Extract the (x, y) coordinate from the center of the cell holding the provided text.  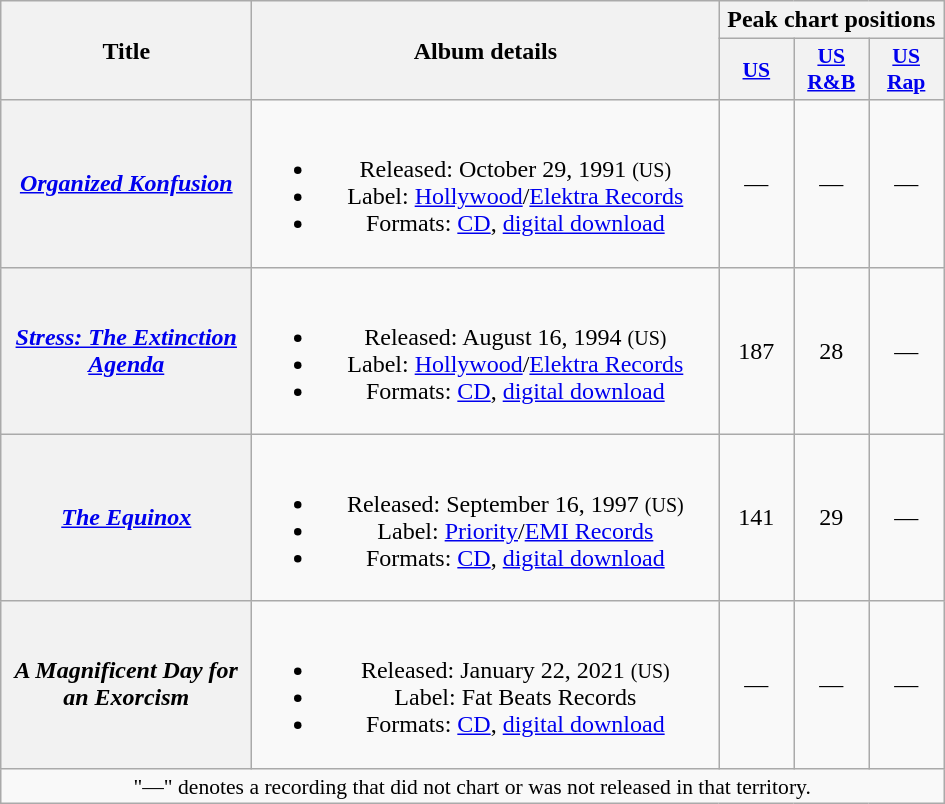
Released: September 16, 1997 (US)Label: Priority/EMI RecordsFormats: CD, digital download (486, 518)
US (756, 70)
Released: January 22, 2021 (US)Label: Fat Beats RecordsFormats: CD, digital download (486, 684)
Stress: The Extinction Agenda (126, 350)
187 (756, 350)
US R&B (832, 70)
USRap (906, 70)
"—" denotes a recording that did not chart or was not released in that territory. (472, 786)
28 (832, 350)
Title (126, 50)
141 (756, 518)
Organized Konfusion (126, 184)
29 (832, 518)
Peak chart positions (832, 20)
The Equinox (126, 518)
Album details (486, 50)
Released: August 16, 1994 (US)Label: Hollywood/Elektra RecordsFormats: CD, digital download (486, 350)
A Magnificent Day for an Exorcism (126, 684)
Released: October 29, 1991 (US)Label: Hollywood/Elektra RecordsFormats: CD, digital download (486, 184)
